Output the [x, y] coordinate of the center of the cell containing the given text.  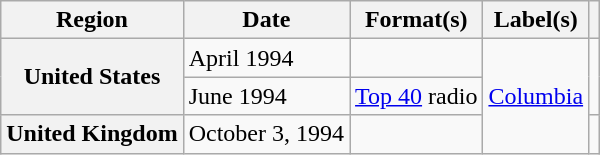
Date [266, 20]
June 1994 [266, 96]
United Kingdom [92, 134]
Columbia [536, 96]
Format(s) [416, 20]
Label(s) [536, 20]
Region [92, 20]
United States [92, 77]
Top 40 radio [416, 96]
April 1994 [266, 58]
October 3, 1994 [266, 134]
